Scan for the cell matching the given text and deliver its (X, Y) coordinate at center. 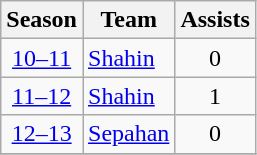
10–11 (42, 58)
Assists (215, 20)
Sepahan (128, 134)
Season (42, 20)
1 (215, 96)
12–13 (42, 134)
11–12 (42, 96)
Team (128, 20)
